Output the (X, Y) coordinate of the center of the cell containing the given text.  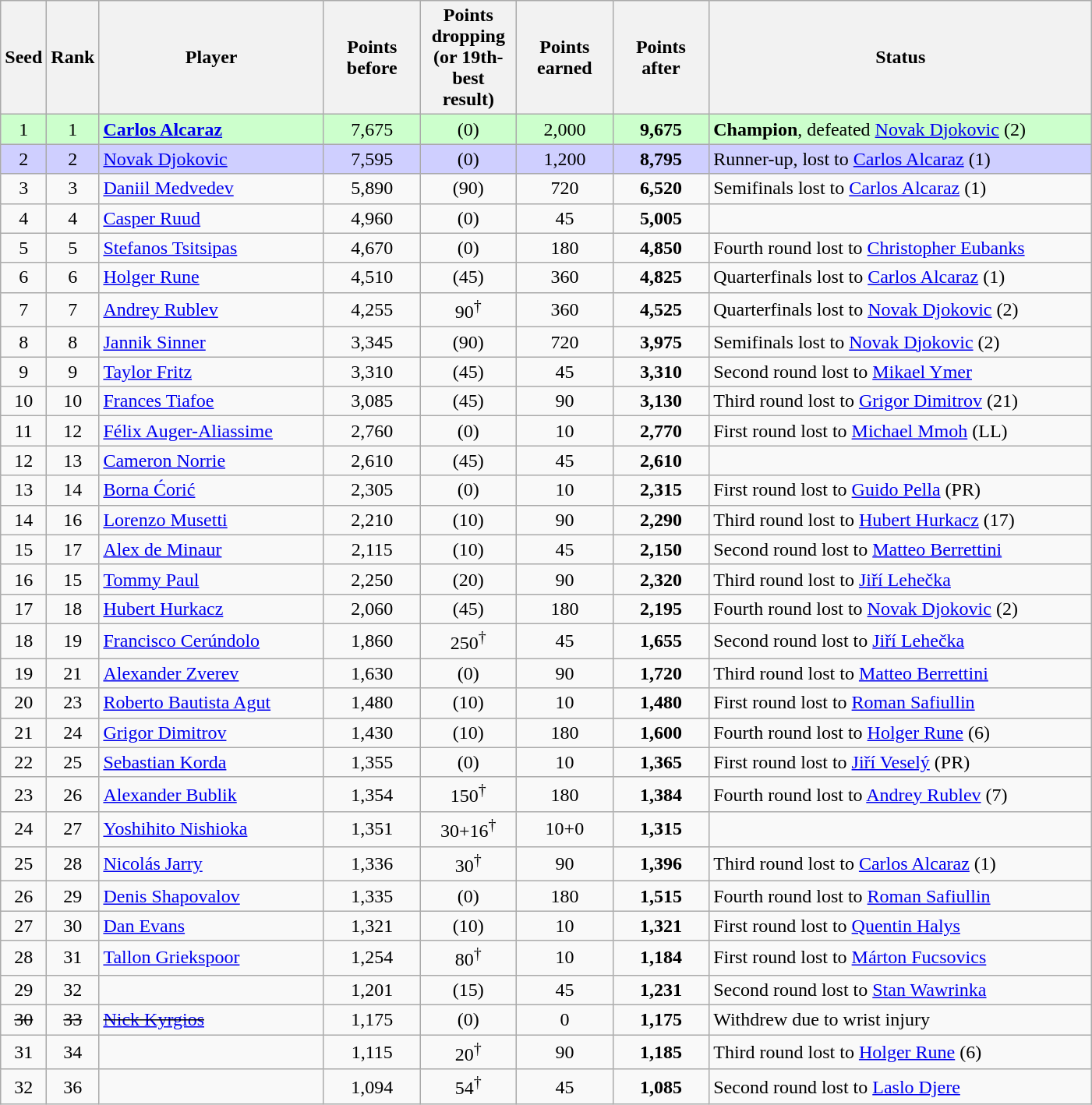
1,184 (661, 958)
22 (23, 762)
54† (468, 1086)
2,060 (372, 609)
5,890 (372, 189)
Second round lost to Stan Wawrinka (901, 990)
1,085 (661, 1086)
3,085 (372, 401)
7,675 (372, 129)
33 (73, 1020)
Fourth round lost to Christopher Eubanks (901, 248)
First round lost to Jiří Veselý (PR) (901, 762)
30+16† (468, 829)
4,255 (372, 310)
Third round lost to Holger Rune (6) (901, 1052)
Novak Djokovic (212, 159)
Holger Rune (212, 277)
Semifinals lost to Carlos Alcaraz (1) (901, 189)
Fourth round lost to Novak Djokovic (2) (901, 609)
Second round lost to Jiří Lehečka (901, 641)
2,150 (661, 549)
2,210 (372, 520)
2,315 (661, 490)
Points earned (565, 58)
Roberto Bautista Agut (212, 703)
80† (468, 958)
Alexander Zverev (212, 673)
First round lost to Quentin Halys (901, 926)
1,185 (661, 1052)
Lorenzo Musetti (212, 520)
Withdrew due to wrist injury (901, 1020)
1,384 (661, 795)
1,365 (661, 762)
Points dropping (or 19th-best result) (468, 58)
Alexander Bublik (212, 795)
Champion, defeated Novak Djokovic (2) (901, 129)
Francisco Cerúndolo (212, 641)
1,600 (661, 733)
1,630 (372, 673)
Alex de Minaur (212, 549)
First round lost to Michael Mmoh (LL) (901, 431)
36 (73, 1086)
Fourth round lost to Holger Rune (6) (901, 733)
Yoshihito Nishioka (212, 829)
3,130 (661, 401)
2,290 (661, 520)
4,825 (661, 277)
Frances Tiafoe (212, 401)
Seed (23, 58)
Second round lost to Matteo Berrettini (901, 549)
Nicolás Jarry (212, 863)
250† (468, 641)
Casper Ruud (212, 218)
Third round lost to Jiří Lehečka (901, 579)
Daniil Medvedev (212, 189)
150† (468, 795)
3,345 (372, 342)
2,000 (565, 129)
1,355 (372, 762)
2,770 (661, 431)
Stefanos Tsitsipas (212, 248)
2,305 (372, 490)
Grigor Dimitrov (212, 733)
1,094 (372, 1086)
Dan Evans (212, 926)
Cameron Norrie (212, 461)
1,515 (661, 896)
Third round lost to Carlos Alcaraz (1) (901, 863)
1,354 (372, 795)
1,351 (372, 829)
3,975 (661, 342)
Nick Kyrgios (212, 1020)
Third round lost to Hubert Hurkacz (17) (901, 520)
Player (212, 58)
Félix Auger-Aliassime (212, 431)
1,231 (661, 990)
4,510 (372, 277)
1,200 (565, 159)
1,115 (372, 1052)
1,430 (372, 733)
Tommy Paul (212, 579)
Fourth round lost to Andrey Rublev (7) (901, 795)
(15) (468, 990)
1,720 (661, 673)
1,860 (372, 641)
Third round lost to Matteo Berrettini (901, 673)
1,396 (661, 863)
Borna Ćorić (212, 490)
30† (468, 863)
4,960 (372, 218)
1,201 (372, 990)
(20) (468, 579)
Points after (661, 58)
5,005 (661, 218)
20† (468, 1052)
Third round lost to Grigor Dimitrov (21) (901, 401)
Points before (372, 58)
Taylor Fritz (212, 372)
Quarterfinals lost to Carlos Alcaraz (1) (901, 277)
34 (73, 1052)
Rank (73, 58)
2,195 (661, 609)
Carlos Alcaraz (212, 129)
10+0 (565, 829)
Sebastian Korda (212, 762)
2,115 (372, 549)
90† (468, 310)
8,795 (661, 159)
1,254 (372, 958)
Second round lost to Laslo Djere (901, 1086)
1,655 (661, 641)
Hubert Hurkacz (212, 609)
11 (23, 431)
Quarterfinals lost to Novak Djokovic (2) (901, 310)
1,336 (372, 863)
Second round lost to Mikael Ymer (901, 372)
7,595 (372, 159)
1,315 (661, 829)
Runner-up, lost to Carlos Alcaraz (1) (901, 159)
2,250 (372, 579)
9,675 (661, 129)
4,525 (661, 310)
1,335 (372, 896)
6,520 (661, 189)
4,850 (661, 248)
4,670 (372, 248)
Denis Shapovalov (212, 896)
Andrey Rublev (212, 310)
Semifinals lost to Novak Djokovic (2) (901, 342)
Jannik Sinner (212, 342)
20 (23, 703)
0 (565, 1020)
First round lost to Márton Fucsovics (901, 958)
2,320 (661, 579)
Tallon Griekspoor (212, 958)
First round lost to Roman Safiullin (901, 703)
First round lost to Guido Pella (PR) (901, 490)
2,760 (372, 431)
Fourth round lost to Roman Safiullin (901, 896)
Status (901, 58)
